Return [x, y] of the center of cell containing provided text 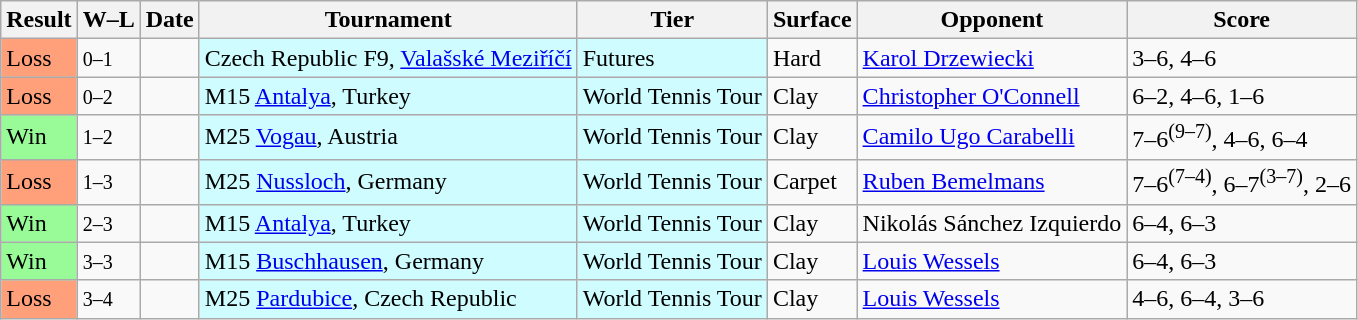
2–3 [108, 223]
1–2 [108, 138]
Futures [672, 58]
Score [1242, 20]
M25 Nussloch, Germany [388, 182]
Czech Republic F9, Valašské Meziříčí [388, 58]
Hard [812, 58]
Karol Drzewiecki [992, 58]
M25 Pardubice, Czech Republic [388, 299]
7–6(9–7), 4–6, 6–4 [1242, 138]
Surface [812, 20]
Tournament [388, 20]
Result [39, 20]
Carpet [812, 182]
6–2, 4–6, 1–6 [1242, 96]
Camilo Ugo Carabelli [992, 138]
Christopher O'Connell [992, 96]
3–3 [108, 261]
4–6, 6–4, 3–6 [1242, 299]
7–6(7–4), 6–7(3–7), 2–6 [1242, 182]
Date [170, 20]
Tier [672, 20]
1–3 [108, 182]
0–1 [108, 58]
Nikolás Sánchez Izquierdo [992, 223]
M15 Buschhausen, Germany [388, 261]
Opponent [992, 20]
3–4 [108, 299]
3–6, 4–6 [1242, 58]
M25 Vogau, Austria [388, 138]
Ruben Bemelmans [992, 182]
0–2 [108, 96]
W–L [108, 20]
